From the cell containing the given text, extract its center point as (x, y) coordinate. 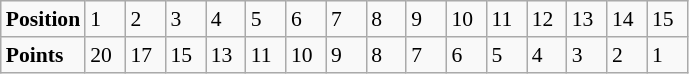
12 (547, 19)
17 (145, 55)
Position (43, 19)
20 (105, 55)
14 (627, 19)
Points (43, 55)
